Detect which cell encompasses the target text, then output its [x, y] center coordinate. 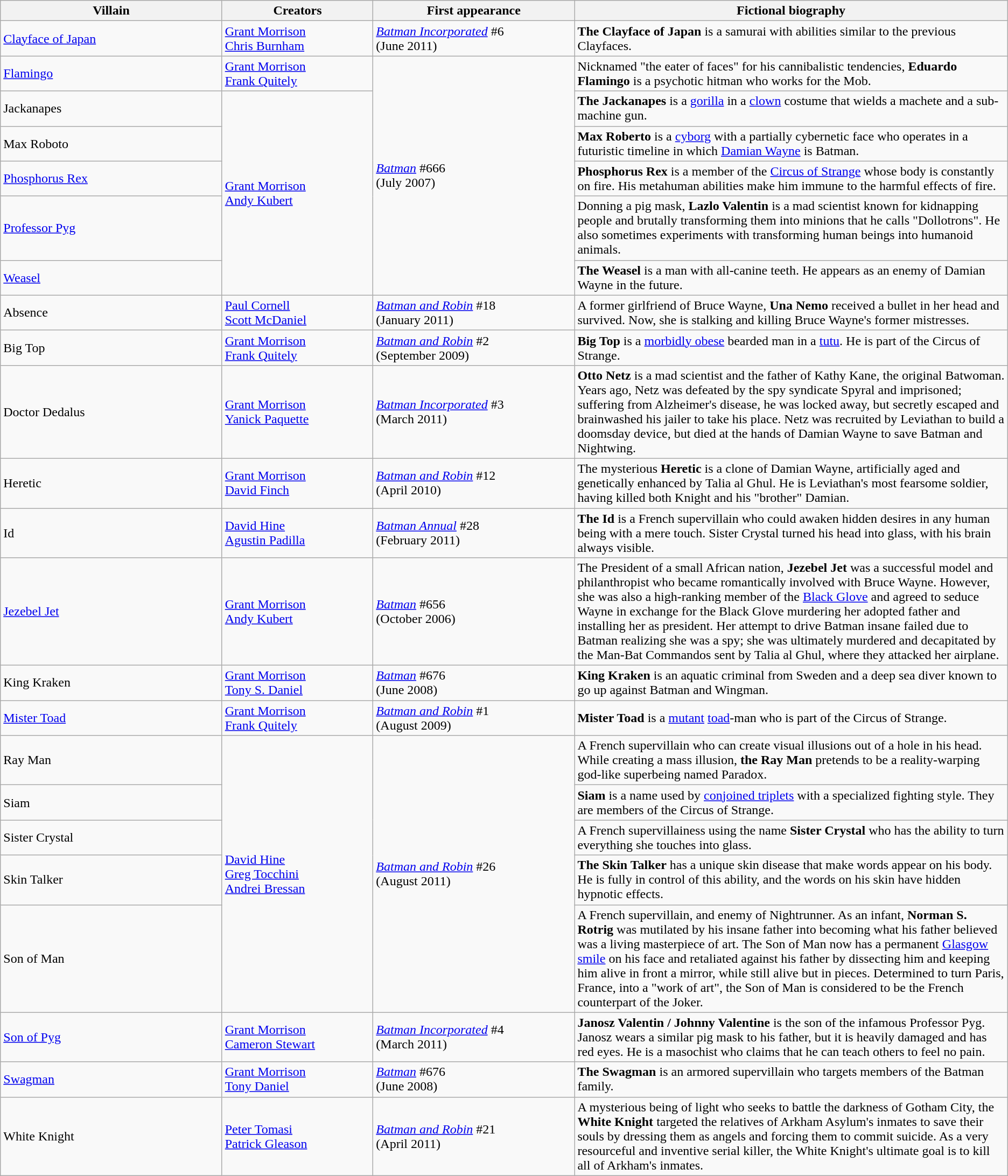
Flamingo [111, 73]
Grant MorrisonDavid Finch [297, 483]
Jackanapes [111, 109]
Batman Annual #28(February 2011) [474, 533]
King Kraken is an aquatic criminal from Sweden and a deep sea diver known to go up against Batman and Wingman. [791, 683]
A French supervillainess using the name Sister Crystal who has the ability to turn everything she touches into glass. [791, 838]
Swagman [111, 1079]
Son of Pyg [111, 1037]
Weasel [111, 278]
Batman #656(October 2006) [474, 612]
Phosphorus Rex [111, 179]
King Kraken [111, 683]
Siam is a name used by conjoined triplets with a specialized fighting style. They are members of the Circus of Strange. [791, 802]
Batman and Robin #12 (April 2010) [474, 483]
Jezebel Jet [111, 612]
Clayface of Japan [111, 39]
Grant MorrisonChris Burnham [297, 39]
Son of Man [111, 958]
Peter TomasiPatrick Gleason [297, 1136]
Skin Talker [111, 880]
Villain [111, 11]
David HineGreg TocchiniAndrei Bressan [297, 874]
The Weasel is a man with all-canine teeth. He appears as an enemy of Damian Wayne in the future. [791, 278]
Grant MorrisonYanick Paquette [297, 411]
Heretic [111, 483]
Batman Incorporated #6(June 2011) [474, 39]
Batman and Robin #18(January 2011) [474, 312]
Siam [111, 802]
Big Top [111, 348]
Ray Man [111, 760]
Paul CornellScott McDaniel [297, 312]
David HineAgustin Padilla [297, 533]
Nicknamed "the eater of faces" for his cannibalistic tendencies, Eduardo Flamingo is a psychotic hitman who works for the Mob. [791, 73]
Absence [111, 312]
Grant MorrisonTony S. Daniel [297, 683]
Grant MorrisonTony Daniel [297, 1079]
The Jackanapes is a gorilla in a clown costume that wields a machete and a sub-machine gun. [791, 109]
The Swagman is an armored supervillain who targets members of the Batman family. [791, 1079]
Mister Toad [111, 718]
Batman and Robin #2(September 2009) [474, 348]
Batman Incorporated #3(March 2011) [474, 411]
The Clayface of Japan is a samurai with abilities similar to the previous Clayfaces. [791, 39]
Id [111, 533]
Fictional biography [791, 11]
Max Roboto [111, 143]
Big Top is a morbidly obese bearded man in a tutu. He is part of the Circus of Strange. [791, 348]
First appearance [474, 11]
Creators [297, 11]
Batman and Robin #21(April 2011) [474, 1136]
Doctor Dedalus [111, 411]
Professor Pyg [111, 228]
Batman Incorporated #4(March 2011) [474, 1037]
Grant MorrisonCameron Stewart [297, 1037]
Batman and Robin #1(August 2009) [474, 718]
Batman and Robin #26(August 2011) [474, 874]
Mister Toad is a mutant toad-man who is part of the Circus of Strange. [791, 718]
Sister Crystal [111, 838]
White Knight [111, 1136]
Max Roberto is a cyborg with a partially cybernetic face who operates in a futuristic timeline in which Damian Wayne is Batman. [791, 143]
Batman #666(July 2007) [474, 176]
